Locate the cell with the specified text and output its (x, y) center coordinate. 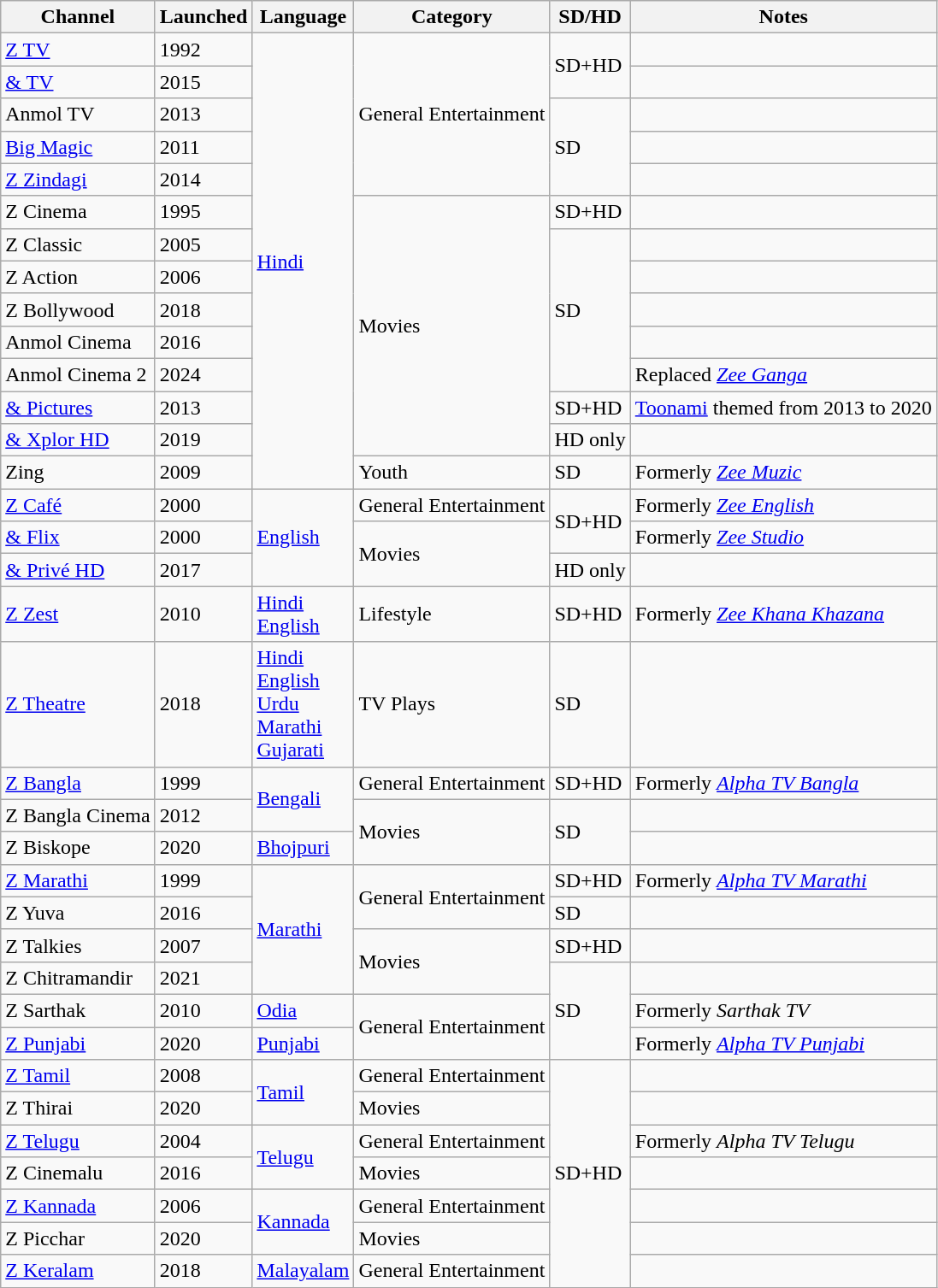
Z Bangla Cinema (78, 815)
Language (303, 17)
Z Tamil (78, 1076)
HindiEnglishUrduMarathiGujarati (303, 704)
Z Chitramandir (78, 978)
Z Theatre (78, 704)
Toonami themed from 2013 to 2020 (783, 408)
Telugu (303, 1157)
Z Thirai (78, 1109)
Z Café (78, 505)
Bhojpuri (303, 848)
Odia (303, 1010)
Z Kannada (78, 1206)
Z Cinemalu (78, 1173)
2005 (204, 244)
Formerly Zee Studio (783, 538)
2014 (204, 179)
Malayalam (303, 1271)
Z Biskope (78, 848)
Z Bangla (78, 783)
2017 (204, 570)
Hindi (303, 262)
& Privé HD (78, 570)
2007 (204, 945)
2008 (204, 1076)
2011 (204, 147)
2004 (204, 1141)
2021 (204, 978)
Marathi (303, 929)
& TV (78, 82)
Formerly Alpha TV Marathi (783, 880)
& Pictures (78, 408)
Tamil (303, 1092)
2012 (204, 815)
Z Talkies (78, 945)
Z Yuva (78, 913)
Z Classic (78, 244)
& Flix (78, 538)
2024 (204, 374)
Z TV (78, 50)
2015 (204, 82)
& Xplor HD (78, 440)
Z Action (78, 277)
Kannada (303, 1222)
1995 (204, 212)
Category (451, 17)
Anmol Cinema 2 (78, 374)
Punjabi (303, 1044)
2019 (204, 440)
Bengali (303, 799)
Anmol TV (78, 115)
Z Cinema (78, 212)
Launched (204, 17)
Big Magic (78, 147)
Z Punjabi (78, 1044)
TV Plays (451, 704)
Formerly Alpha TV Punjabi (783, 1044)
English (303, 538)
Z Zindagi (78, 179)
Formerly Zee Khana Khazana (783, 614)
Channel (78, 17)
Z Sarthak (78, 1010)
Formerly Alpha TV Telugu (783, 1141)
Z Marathi (78, 880)
Z Keralam (78, 1271)
Z Telugu (78, 1141)
Formerly Zee English (783, 505)
HindiEnglish (303, 614)
SD/HD (590, 17)
2009 (204, 473)
Formerly Alpha TV Bangla (783, 783)
1992 (204, 50)
Z Bollywood (78, 309)
Z Zest (78, 614)
Formerly Sarthak TV (783, 1010)
Formerly Zee Muzic (783, 473)
Z Picchar (78, 1238)
Replaced Zee Ganga (783, 374)
Youth (451, 473)
Notes (783, 17)
Zing (78, 473)
Lifestyle (451, 614)
Anmol Cinema (78, 342)
